Return (X, Y) of the center of cell containing provided text 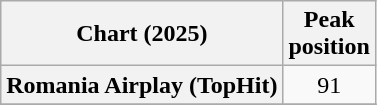
Romania Airplay (TopHit) (142, 85)
Chart (2025) (142, 34)
Peakposition (329, 34)
91 (329, 85)
